Scan for the cell matching the given text and deliver its (x, y) coordinate at center. 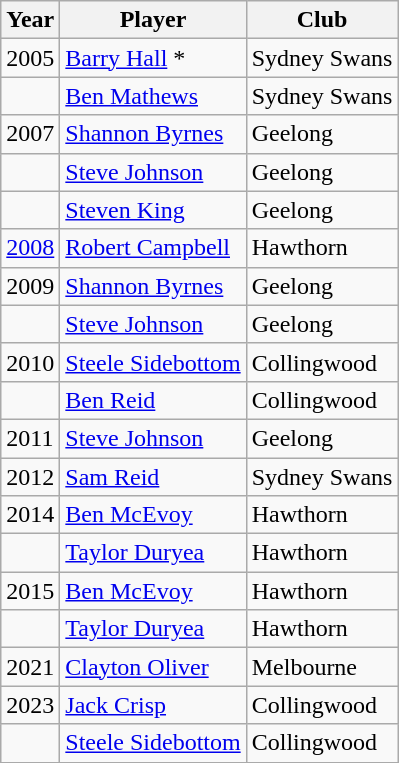
Club (322, 20)
2023 (30, 705)
Steven King (153, 210)
2011 (30, 438)
Barry Hall * (153, 58)
Ben Reid (153, 400)
2021 (30, 667)
Year (30, 20)
Clayton Oliver (153, 667)
2005 (30, 58)
2014 (30, 515)
Ben Mathews (153, 96)
2007 (30, 134)
Robert Campbell (153, 248)
2009 (30, 286)
2010 (30, 362)
2012 (30, 477)
2008 (30, 248)
2015 (30, 591)
Jack Crisp (153, 705)
Sam Reid (153, 477)
Player (153, 20)
Melbourne (322, 667)
